Capture the cell that displays the provided text and extract its (x, y) central coordinate. 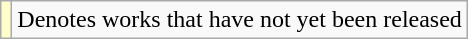
Denotes works that have not yet been released (240, 20)
